From the cell containing the given text, extract its center point as (x, y) coordinate. 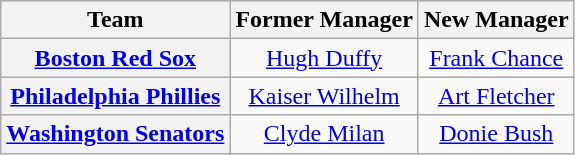
Philadelphia Phillies (116, 96)
Clyde Milan (324, 134)
Kaiser Wilhelm (324, 96)
Hugh Duffy (324, 58)
New Manager (496, 20)
Boston Red Sox (116, 58)
Washington Senators (116, 134)
Team (116, 20)
Former Manager (324, 20)
Art Fletcher (496, 96)
Donie Bush (496, 134)
Frank Chance (496, 58)
